Extract the (x, y) coordinate from the center of the cell holding the provided text.  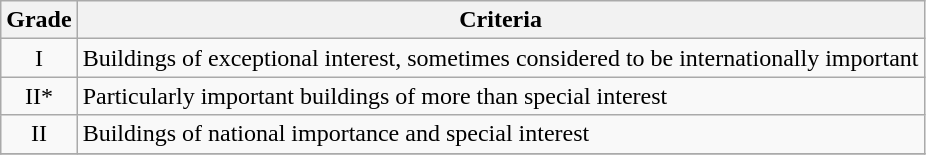
Criteria (500, 20)
II* (39, 96)
Buildings of exceptional interest, sometimes considered to be internationally important (500, 58)
I (39, 58)
Grade (39, 20)
Buildings of national importance and special interest (500, 134)
II (39, 134)
Particularly important buildings of more than special interest (500, 96)
